Pinpoint the cell where the given text exists, returning its (x, y) midpoint coordinate. 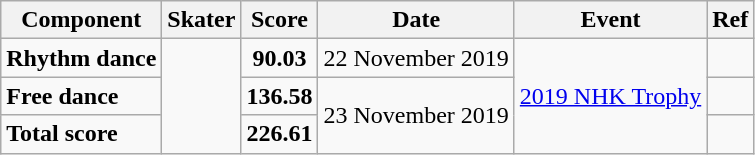
226.61 (280, 134)
Free dance (82, 96)
Skater (202, 20)
Component (82, 20)
2019 NHK Trophy (610, 96)
Date (416, 20)
22 November 2019 (416, 58)
136.58 (280, 96)
Total score (82, 134)
Score (280, 20)
Event (610, 20)
Ref (730, 20)
23 November 2019 (416, 115)
90.03 (280, 58)
Rhythm dance (82, 58)
